Scan for the cell matching the given text and deliver its [X, Y] coordinate at center. 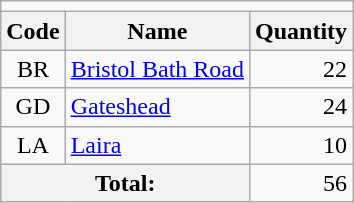
Code [33, 31]
LA [33, 145]
10 [302, 145]
56 [302, 183]
Total: [126, 183]
GD [33, 107]
Gateshead [157, 107]
24 [302, 107]
Quantity [302, 31]
22 [302, 69]
BR [33, 69]
Name [157, 31]
Bristol Bath Road [157, 69]
Laira [157, 145]
